Find where the given text appears and provide that cell's center as [X, Y] coordinate. 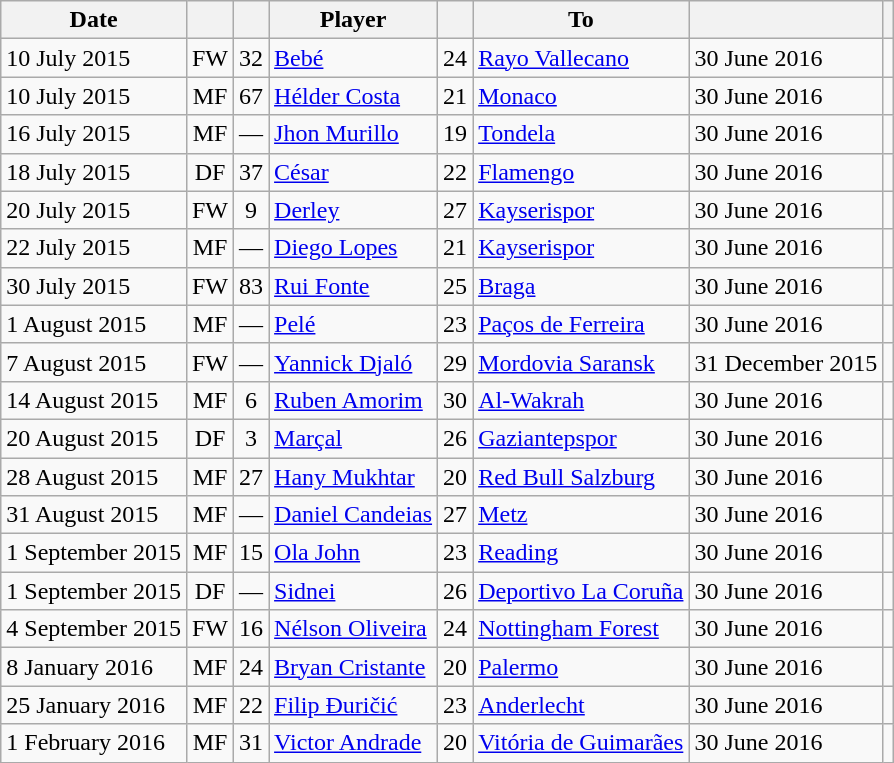
Gaziantepspor [581, 438]
1 February 2016 [94, 743]
30 July 2015 [94, 286]
25 [456, 286]
Diego Lopes [354, 248]
Hélder Costa [354, 96]
Nottingham Forest [581, 629]
Vitória de Guimarães [581, 743]
Daniel Candeias [354, 515]
4 September 2015 [94, 629]
Braga [581, 286]
Mordovia Saransk [581, 362]
Reading [581, 553]
29 [456, 362]
15 [252, 553]
6 [252, 400]
67 [252, 96]
3 [252, 438]
37 [252, 172]
Monaco [581, 96]
Nélson Oliveira [354, 629]
83 [252, 286]
31 December 2015 [786, 362]
Palermo [581, 667]
Ruben Amorim [354, 400]
31 [252, 743]
Metz [581, 515]
1 August 2015 [94, 324]
Tondela [581, 134]
Marçal [354, 438]
19 [456, 134]
9 [252, 210]
Filip Đuričić [354, 705]
Date [94, 20]
Derley [354, 210]
25 January 2016 [94, 705]
Bryan Cristante [354, 667]
Ola John [354, 553]
7 August 2015 [94, 362]
32 [252, 58]
20 August 2015 [94, 438]
Victor Andrade [354, 743]
Rayo Vallecano [581, 58]
31 August 2015 [94, 515]
18 July 2015 [94, 172]
16 [252, 629]
20 July 2015 [94, 210]
Bebé [354, 58]
Player [354, 20]
To [581, 20]
14 August 2015 [94, 400]
22 July 2015 [94, 248]
30 [456, 400]
Jhon Murillo [354, 134]
Sidnei [354, 591]
28 August 2015 [94, 477]
16 July 2015 [94, 134]
Rui Fonte [354, 286]
Pelé [354, 324]
César [354, 172]
Deportivo La Coruña [581, 591]
Hany Mukhtar [354, 477]
Flamengo [581, 172]
Al-Wakrah [581, 400]
8 January 2016 [94, 667]
Red Bull Salzburg [581, 477]
Anderlecht [581, 705]
Paços de Ferreira [581, 324]
Yannick Djaló [354, 362]
